Extract the [x, y] coordinate from the center of the cell holding the provided text.  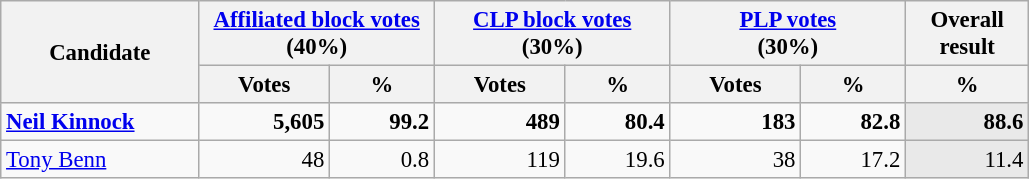
11.4 [968, 160]
183 [736, 122]
17.2 [854, 160]
99.2 [382, 122]
Overall result [968, 34]
489 [500, 122]
Tony Benn [100, 160]
CLP block votes (30%) [552, 34]
80.4 [618, 122]
PLP votes (30%) [788, 34]
Candidate [100, 52]
19.6 [618, 160]
38 [736, 160]
88.6 [968, 122]
82.8 [854, 122]
119 [500, 160]
48 [264, 160]
5,605 [264, 122]
Affiliated block votes (40%) [317, 34]
Neil Kinnock [100, 122]
0.8 [382, 160]
